Search for the cell housing the specified text and yield its (x, y) center coordinate. 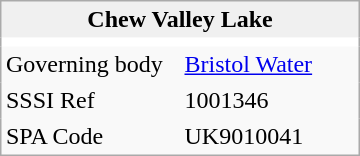
UK9010041 (270, 136)
SPA Code (90, 136)
1001346 (270, 100)
Governing body (90, 64)
Chew Valley Lake (180, 20)
Bristol Water (270, 64)
SSSI Ref (90, 100)
